Return the [x, y] coordinate for the center point of the cell that contains the specified text.  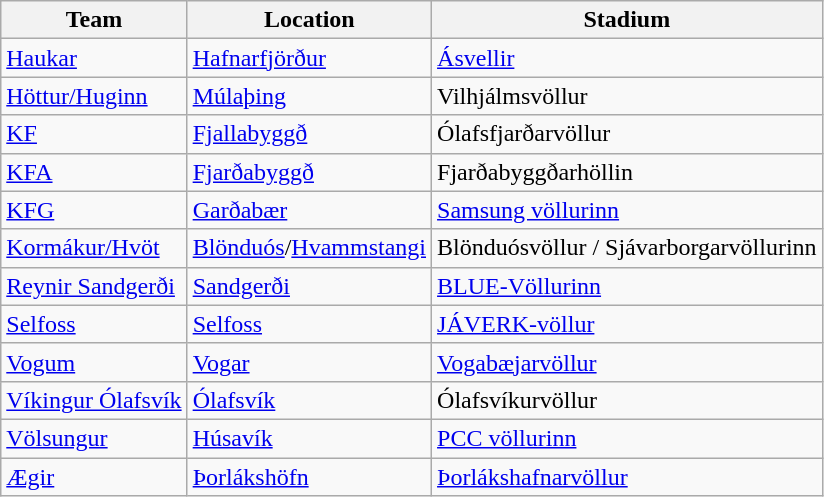
Vogum [94, 362]
Location [309, 20]
Reynir Sandgerði [94, 286]
Ólafsvík [309, 400]
Ólafsvíkurvöllur [628, 400]
Ásvellir [628, 58]
Team [94, 20]
Fjarðabyggð [309, 172]
Garðabær [309, 210]
Samsung völlurinn [628, 210]
Múlaþing [309, 96]
Stadium [628, 20]
Völsungur [94, 438]
Haukar [94, 58]
KFG [94, 210]
Fjallabyggð [309, 134]
KFA [94, 172]
Húsavík [309, 438]
PCC völlurinn [628, 438]
Vogabæjarvöllur [628, 362]
Þorlákshafnarvöllur [628, 477]
Ægir [94, 477]
Kormákur/Hvöt [94, 248]
Blönduósvöllur / Sjávarborgarvöllurinn [628, 248]
Hafnarfjörður [309, 58]
Blönduós/Hvammstangi [309, 248]
BLUE-Völlurinn [628, 286]
Fjarðabyggðarhöllin [628, 172]
Víkingur Ólafsvík [94, 400]
KF [94, 134]
Vilhjálmsvöllur [628, 96]
Þorlákshöfn [309, 477]
Ólafsfjarðarvöllur [628, 134]
Höttur/Huginn [94, 96]
Sandgerði [309, 286]
Vogar [309, 362]
JÁVERK-völlur [628, 324]
